Provide the (x, y) coordinate of the cell's center where the given text is located.  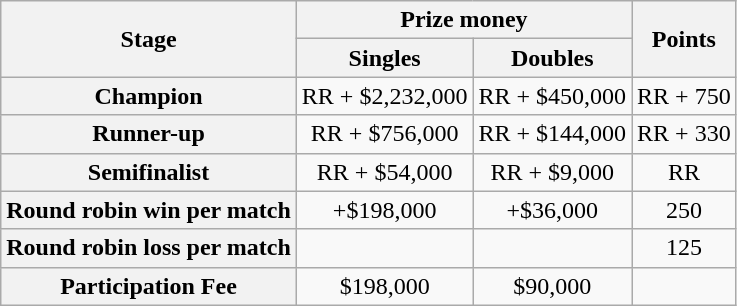
Champion (149, 96)
Semifinalist (149, 172)
RR + $54,000 (384, 172)
Prize money (464, 20)
Round robin win per match (149, 210)
RR (684, 172)
$90,000 (552, 286)
RR + $756,000 (384, 134)
+$198,000 (384, 210)
Round robin loss per match (149, 248)
$198,000 (384, 286)
Doubles (552, 58)
Points (684, 39)
RR + 750 (684, 96)
RR + 330 (684, 134)
Singles (384, 58)
125 (684, 248)
RR + $450,000 (552, 96)
RR + $9,000 (552, 172)
Participation Fee (149, 286)
+$36,000 (552, 210)
RR + $2,232,000 (384, 96)
Stage (149, 39)
Runner-up (149, 134)
RR + $144,000 (552, 134)
250 (684, 210)
